Determine the [X, Y] coordinate at the center of the cell enclosing the given text.  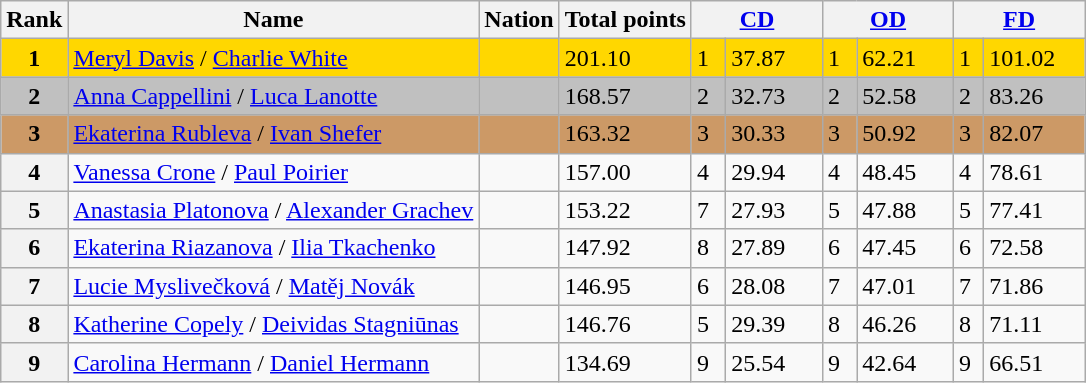
77.41 [1034, 210]
Ekaterina Rubleva / Ivan Shefer [274, 134]
201.10 [625, 58]
27.89 [774, 248]
OD [888, 20]
66.51 [1034, 362]
Rank [34, 20]
Total points [625, 20]
72.58 [1034, 248]
153.22 [625, 210]
FD [1020, 20]
28.08 [774, 286]
Katherine Copely / Deividas Stagniūnas [274, 324]
Carolina Hermann / Daniel Hermann [274, 362]
146.95 [625, 286]
Lucie Myslivečková / Matěj Novák [274, 286]
146.76 [625, 324]
25.54 [774, 362]
47.45 [906, 248]
Name [274, 20]
37.87 [774, 58]
71.11 [1034, 324]
29.39 [774, 324]
71.86 [1034, 286]
163.32 [625, 134]
46.26 [906, 324]
147.92 [625, 248]
Ekaterina Riazanova / Ilia Tkachenko [274, 248]
83.26 [1034, 96]
168.57 [625, 96]
82.07 [1034, 134]
52.58 [906, 96]
30.33 [774, 134]
47.01 [906, 286]
29.94 [774, 172]
32.73 [774, 96]
Vanessa Crone / Paul Poirier [274, 172]
Nation [519, 20]
Anna Cappellini / Luca Lanotte [274, 96]
157.00 [625, 172]
50.92 [906, 134]
134.69 [625, 362]
48.45 [906, 172]
47.88 [906, 210]
27.93 [774, 210]
78.61 [1034, 172]
CD [756, 20]
101.02 [1034, 58]
Anastasia Platonova / Alexander Grachev [274, 210]
Meryl Davis / Charlie White [274, 58]
42.64 [906, 362]
62.21 [906, 58]
